Pinpoint the cell where the given text exists, returning its [X, Y] midpoint coordinate. 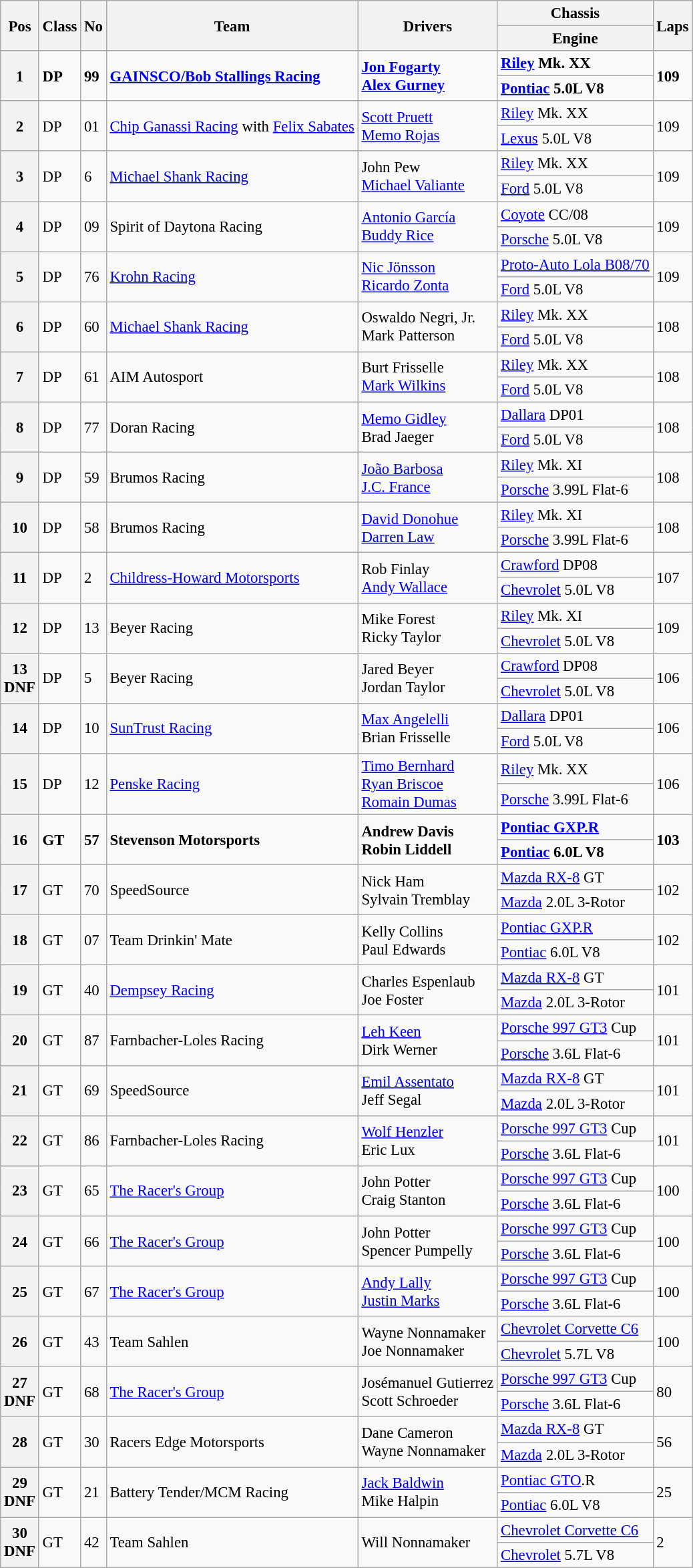
Engine [575, 39]
No [93, 25]
GAINSCO/Bob Stallings Racing [232, 76]
Max Angelelli Brian Frisselle [427, 729]
42 [93, 1542]
56 [673, 1442]
Oswaldo Negri, Jr. Mark Patterson [427, 327]
77 [93, 427]
Josémanuel Gutierrez Scott Schroeder [427, 1391]
Charles Espenlaub Joe Foster [427, 991]
16 [20, 840]
13DNF [20, 678]
29DNF [20, 1493]
1 [20, 76]
Stevenson Motorsports [232, 840]
24 [20, 1242]
68 [93, 1391]
Will Nonnamaker [427, 1542]
15 [20, 784]
Penske Racing [232, 784]
Andy Lally Justin Marks [427, 1291]
103 [673, 840]
18 [20, 940]
SunTrust Racing [232, 729]
Coyote CC/08 [575, 214]
Lexus 5.0L V8 [575, 139]
14 [20, 729]
Timo Bernhard Ryan Briscoe Romain Dumas [427, 784]
43 [93, 1342]
Nic Jönsson Ricardo Zonta [427, 276]
09 [93, 227]
Battery Tender/MCM Racing [232, 1493]
Pontiac GTO.R [575, 1480]
Dane Cameron Wayne Nonnamaker [427, 1442]
Team [232, 25]
Nick Ham Sylvain Tremblay [427, 890]
01 [93, 125]
Mike Forest Ricky Taylor [427, 627]
Chip Ganassi Racing with Felix Sabates [232, 125]
80 [673, 1391]
20 [20, 1040]
Scott Pruett Memo Rojas [427, 125]
Antonio García Buddy Rice [427, 227]
59 [93, 478]
Pos [20, 25]
11 [20, 578]
Chassis [575, 13]
61 [93, 376]
57 [93, 840]
Racers Edge Motorsports [232, 1442]
Rob Finlay Andy Wallace [427, 578]
Dempsey Racing [232, 991]
26 [20, 1342]
Memo Gidley Brad Jaeger [427, 427]
4 [20, 227]
30 [93, 1442]
Jon Fogarty Alex Gurney [427, 76]
Class [60, 25]
Kelly Collins Paul Edwards [427, 940]
Porsche 5.0L V8 [575, 239]
76 [93, 276]
22 [20, 1140]
Jack Baldwin Mike Halpin [427, 1493]
3 [20, 176]
Wolf Henzler Eric Lux [427, 1140]
67 [93, 1291]
07 [93, 940]
60 [93, 327]
40 [93, 991]
65 [93, 1191]
John Potter Spencer Pumpelly [427, 1242]
7 [20, 376]
107 [673, 578]
27DNF [20, 1391]
30DNF [20, 1542]
28 [20, 1442]
Laps [673, 25]
Jared Beyer Jordan Taylor [427, 678]
17 [20, 890]
Drivers [427, 25]
19 [20, 991]
Team Drinkin' Mate [232, 940]
13 [93, 627]
Pontiac 5.0L V8 [575, 89]
86 [93, 1140]
87 [93, 1040]
Proto-Auto Lola B08/70 [575, 264]
70 [93, 890]
John Pew Michael Valiante [427, 176]
João Barbosa J.C. France [427, 478]
David Donohue Darren Law [427, 527]
Burt Frisselle Mark Wilkins [427, 376]
23 [20, 1191]
Leh Keen Dirk Werner [427, 1040]
Emil Assentato Jeff Segal [427, 1091]
Andrew Davis Robin Liddell [427, 840]
58 [93, 527]
AIM Autosport [232, 376]
Spirit of Daytona Racing [232, 227]
99 [93, 76]
9 [20, 478]
Krohn Racing [232, 276]
8 [20, 427]
Doran Racing [232, 427]
66 [93, 1242]
69 [93, 1091]
Wayne Nonnamaker Joe Nonnamaker [427, 1342]
Childress-Howard Motorsports [232, 578]
John Potter Craig Stanton [427, 1191]
